Detect which cell encompasses the target text, then output its (X, Y) center coordinate. 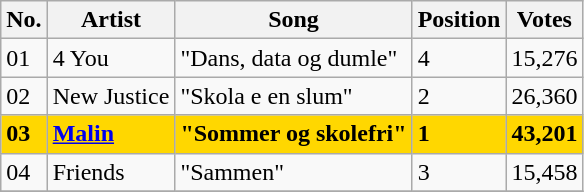
Votes (544, 20)
Artist (111, 20)
43,201 (544, 134)
4 (459, 58)
04 (24, 172)
15,458 (544, 172)
01 (24, 58)
Song (294, 20)
"Sammen" (294, 172)
02 (24, 96)
"Sommer og skolefri" (294, 134)
No. (24, 20)
03 (24, 134)
3 (459, 172)
Friends (111, 172)
4 You (111, 58)
New Justice (111, 96)
26,360 (544, 96)
2 (459, 96)
15,276 (544, 58)
"Dans, data og dumle" (294, 58)
1 (459, 134)
Position (459, 20)
Malin (111, 134)
"Skola e en slum" (294, 96)
